Find where the given text appears and provide that cell's center as [x, y] coordinate. 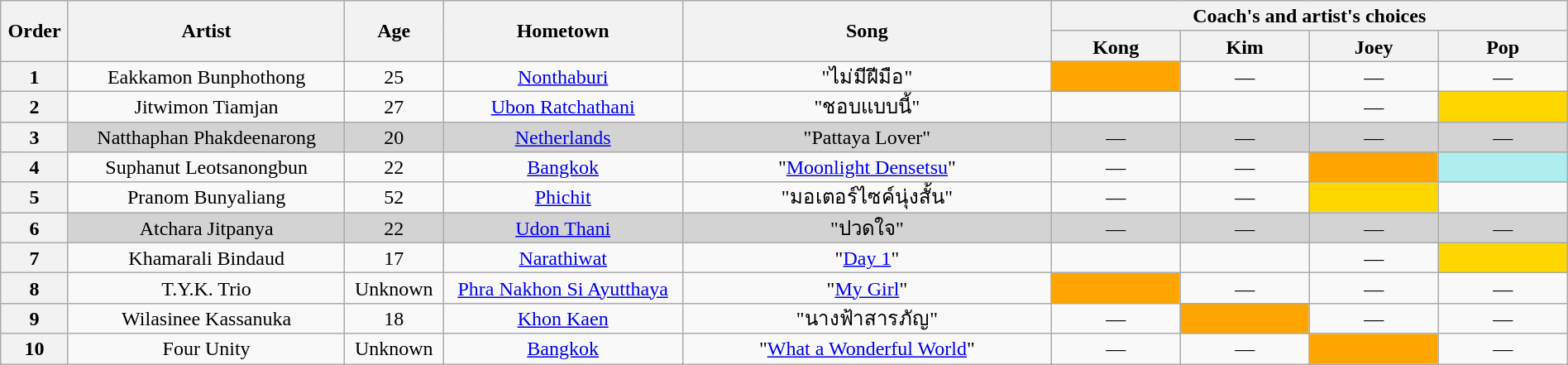
Joey [1374, 46]
"ปวดใจ" [868, 228]
25 [394, 76]
Natthaphan Phakdeenarong [206, 137]
5 [35, 197]
Phichit [563, 197]
Four Unity [206, 349]
Artist [206, 31]
8 [35, 288]
Phra Nakhon Si Ayutthaya [563, 288]
Kong [1116, 46]
"ไม่มีฝีมือ" [868, 76]
"Moonlight Densetsu" [868, 167]
Atchara Jitpanya [206, 228]
Pop [1503, 46]
Narathiwat [563, 258]
Hometown [563, 31]
Khamarali Bindaud [206, 258]
"ชอบแบบนี้" [868, 106]
Khon Kaen [563, 318]
Song [868, 31]
4 [35, 167]
Nonthaburi [563, 76]
3 [35, 137]
T.Y.K. Trio [206, 288]
52 [394, 197]
2 [35, 106]
"My Girl" [868, 288]
1 [35, 76]
18 [394, 318]
Coach's and artist's choices [1309, 17]
"Day 1" [868, 258]
9 [35, 318]
Wilasinee Kassanuka [206, 318]
27 [394, 106]
Age [394, 31]
"มอเตอร์ไซค์นุ่งสั้น" [868, 197]
Kim [1245, 46]
Suphanut Leotsanongbun [206, 167]
7 [35, 258]
Udon Thani [563, 228]
"นางฟ้าสารภัญ" [868, 318]
Eakkamon Bunphothong [206, 76]
10 [35, 349]
"What a Wonderful World" [868, 349]
6 [35, 228]
17 [394, 258]
Jitwimon Tiamjan [206, 106]
Netherlands [563, 137]
Ubon Ratchathani [563, 106]
20 [394, 137]
"Pattaya Lover" [868, 137]
Pranom Bunyaliang [206, 197]
Order [35, 31]
